Identify which cell holds the provided text, then report its [x, y] central coordinate. 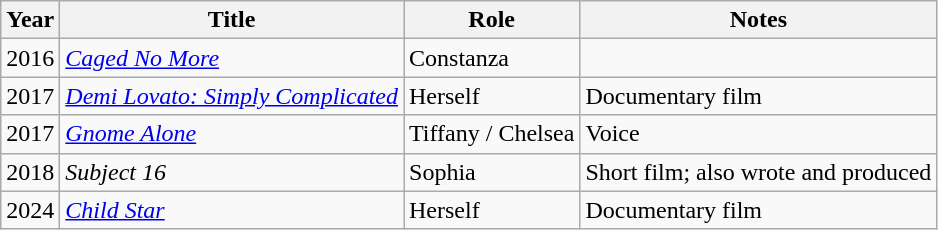
Child Star [232, 210]
Sophia [492, 172]
Demi Lovato: Simply Complicated [232, 96]
Role [492, 20]
Constanza [492, 58]
2018 [30, 172]
Subject 16 [232, 172]
2016 [30, 58]
Tiffany / Chelsea [492, 134]
2024 [30, 210]
Gnome Alone [232, 134]
Caged No More [232, 58]
Short film; also wrote and produced [758, 172]
Title [232, 20]
Notes [758, 20]
Year [30, 20]
Voice [758, 134]
